Locate the cell with the specified text and output its (X, Y) center coordinate. 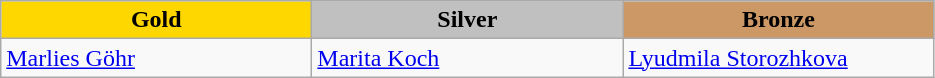
Bronze (778, 20)
Lyudmila Storozhkova (778, 58)
Gold (156, 20)
Silver (468, 20)
Marita Koch (468, 58)
Marlies Göhr (156, 58)
